Output the (x, y) coordinate of the center of the cell containing the given text.  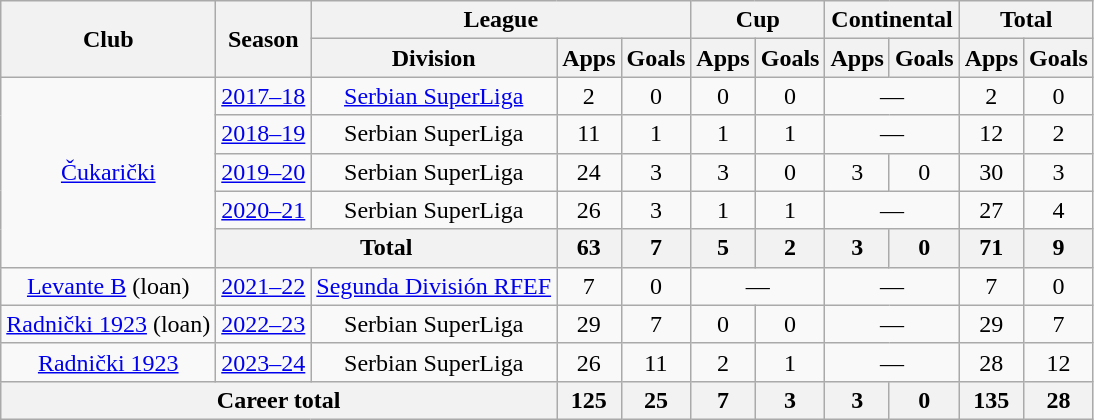
Levante B (loan) (108, 286)
27 (991, 210)
Čukarički (108, 172)
4 (1059, 210)
2022–23 (264, 324)
2023–24 (264, 362)
24 (589, 172)
Cup (758, 20)
Season (264, 39)
125 (589, 400)
2019–20 (264, 172)
2020–21 (264, 210)
2018–19 (264, 134)
5 (723, 248)
63 (589, 248)
Continental (892, 20)
Radnički 1923 (108, 362)
Career total (279, 400)
25 (656, 400)
30 (991, 172)
League (501, 20)
9 (1059, 248)
Club (108, 39)
135 (991, 400)
Division (434, 58)
2021–22 (264, 286)
Radnički 1923 (loan) (108, 324)
2017–18 (264, 96)
Segunda División RFEF (434, 286)
71 (991, 248)
